Scan for the cell matching the given text and deliver its (X, Y) coordinate at center. 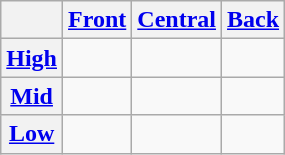
Mid (32, 96)
Front (98, 20)
Central (177, 20)
Low (32, 134)
High (32, 58)
Back (254, 20)
